Find where the given text appears and provide that cell's center as (X, Y) coordinate. 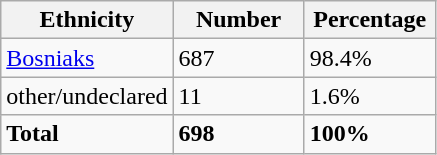
11 (238, 96)
Percentage (370, 20)
Total (87, 134)
Number (238, 20)
98.4% (370, 58)
100% (370, 134)
698 (238, 134)
Ethnicity (87, 20)
1.6% (370, 96)
other/undeclared (87, 96)
687 (238, 58)
Bosniaks (87, 58)
